Pinpoint the cell where the given text exists, returning its [X, Y] midpoint coordinate. 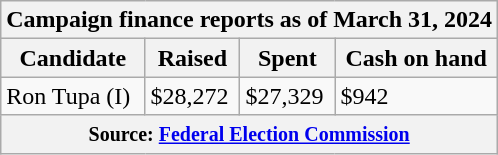
Candidate [73, 58]
$942 [416, 96]
Source: Federal Election Commission [250, 134]
Campaign finance reports as of March 31, 2024 [250, 20]
$28,272 [192, 96]
$27,329 [288, 96]
Ron Tupa (I) [73, 96]
Raised [192, 58]
Cash on hand [416, 58]
Spent [288, 58]
